From the cell containing the given text, extract its center point as (X, Y) coordinate. 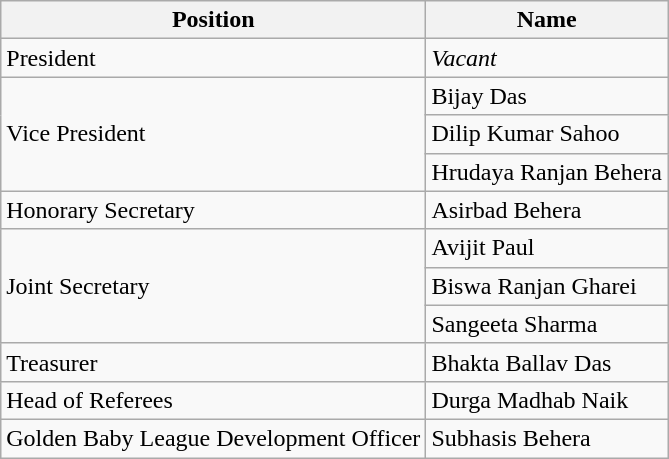
Hrudaya Ranjan Behera (547, 172)
Durga Madhab Naik (547, 400)
Golden Baby League Development Officer (214, 438)
Dilip Kumar Sahoo (547, 134)
Honorary Secretary (214, 210)
Position (214, 20)
Biswa Ranjan Gharei (547, 286)
Bhakta Ballav Das (547, 362)
Vacant (547, 58)
Sangeeta Sharma (547, 324)
Subhasis Behera (547, 438)
Asirbad Behera (547, 210)
Bijay Das (547, 96)
Avijit Paul (547, 248)
Joint Secretary (214, 286)
Vice President (214, 134)
Treasurer (214, 362)
Head of Referees (214, 400)
President (214, 58)
Name (547, 20)
